Extract the [X, Y] coordinate from the center of the cell holding the provided text.  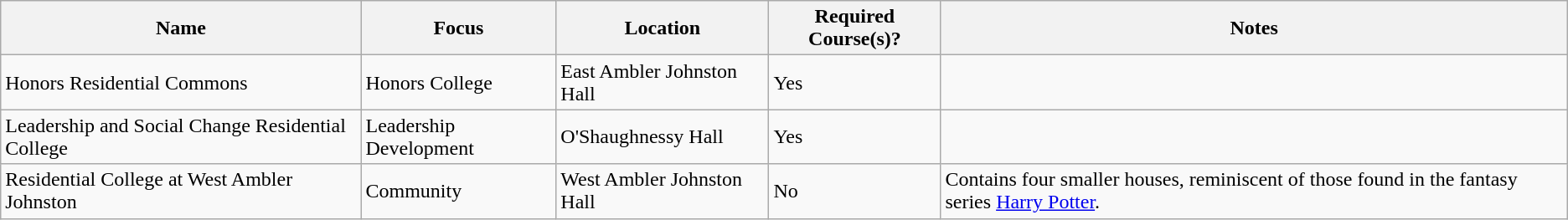
Notes [1254, 28]
O'Shaughnessy Hall [663, 137]
Honors College [459, 82]
Focus [459, 28]
West Ambler Johnston Hall [663, 191]
Name [181, 28]
No [854, 191]
Leadership Development [459, 137]
Leadership and Social Change Residential College [181, 137]
Residential College at West Ambler Johnston [181, 191]
Honors Residential Commons [181, 82]
Location [663, 28]
Required Course(s)? [854, 28]
Community [459, 191]
Contains four smaller houses, reminiscent of those found in the fantasy series Harry Potter. [1254, 191]
East Ambler Johnston Hall [663, 82]
